Locate the cell with the specified text and output its [x, y] center coordinate. 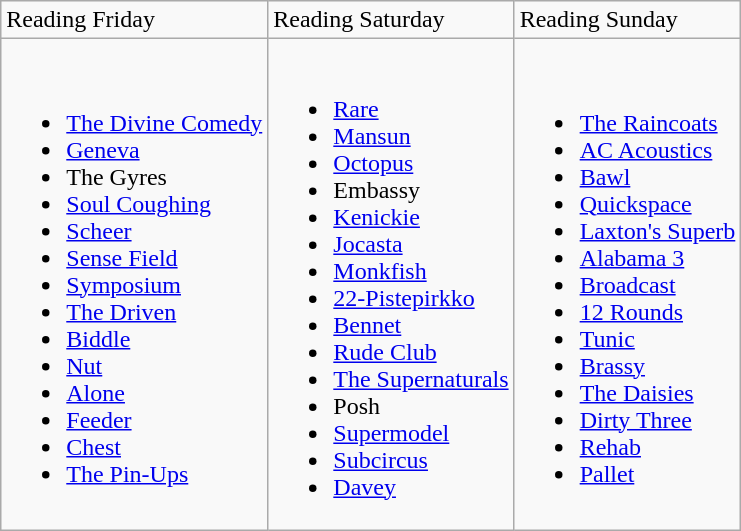
Reading Saturday [391, 20]
Reading Sunday [628, 20]
The Divine ComedyGenevaThe GyresSoul CoughingScheerSense FieldSymposiumThe DrivenBiddleNutAloneFeederChestThe Pin-Ups [134, 284]
The RaincoatsAC AcousticsBawlQuickspaceLaxton's SuperbAlabama 3Broadcast12 RoundsTunicBrassyThe DaisiesDirty ThreeRehabPallet [628, 284]
RareMansunOctopusEmbassyKenickieJocastaMonkfish22-PistepirkkoBennetRude ClubThe SupernaturalsPoshSupermodelSubcircusDavey [391, 284]
Reading Friday [134, 20]
